Identify which cell holds the provided text, then report its [x, y] central coordinate. 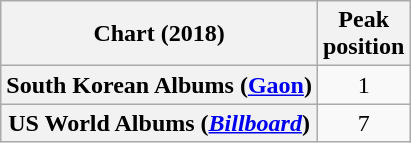
South Korean Albums (Gaon) [160, 85]
7 [363, 123]
US World Albums (Billboard) [160, 123]
Chart (2018) [160, 34]
Peak position [363, 34]
1 [363, 85]
